For the text-containing cell, return its midpoint in (X, Y) coordinate format. 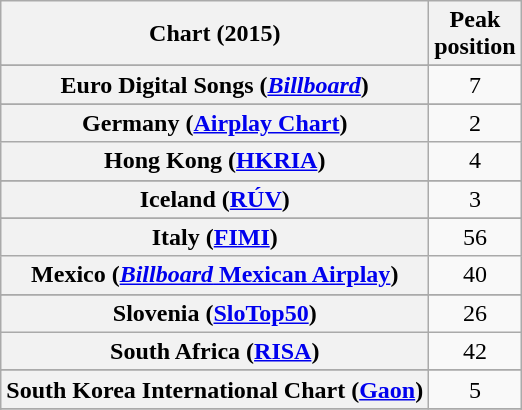
Iceland (RÚV) (215, 199)
South Korea International Chart (Gaon) (215, 389)
Italy (FIMI) (215, 237)
Germany (Airplay Chart) (215, 123)
40 (475, 275)
42 (475, 351)
4 (475, 161)
Hong Kong (HKRIA) (215, 161)
26 (475, 313)
5 (475, 389)
Euro Digital Songs (Billboard) (215, 85)
Slovenia (SloTop50) (215, 313)
Mexico (Billboard Mexican Airplay) (215, 275)
Chart (2015) (215, 34)
2 (475, 123)
Peak position (475, 34)
7 (475, 85)
56 (475, 237)
3 (475, 199)
South Africa (RISA) (215, 351)
